Return the (X, Y) coordinate for the center point of the cell that contains the specified text.  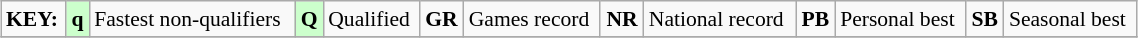
Fastest non-qualifiers (192, 19)
KEY: (34, 19)
Seasonal best (1070, 19)
Personal best (900, 19)
GR (442, 19)
National record (720, 19)
SB (985, 19)
Qualified (371, 19)
q (78, 19)
NR (622, 19)
PB (816, 19)
Q (309, 19)
Games record (532, 19)
